Locate the cell with the specified text and output its [x, y] center coordinate. 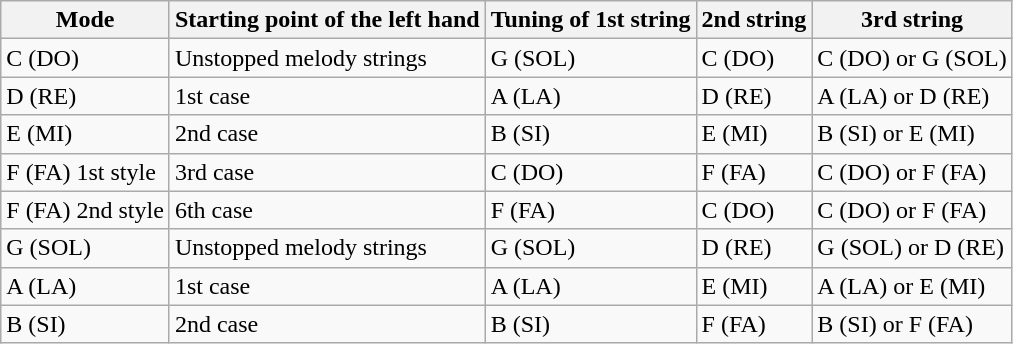
3rd string [912, 20]
C (DO) or G (SOL) [912, 58]
G (SOL) or D (RE) [912, 248]
B (SI) or E (MI) [912, 134]
2nd string [754, 20]
Mode [86, 20]
F (FA) 1st style [86, 172]
F (FA) 2nd style [86, 210]
B (SI) or F (FA) [912, 324]
3rd case [327, 172]
A (LA) or E (MI) [912, 286]
Tuning of 1st string [590, 20]
6th case [327, 210]
A (LA) or D (RE) [912, 96]
Starting point of the left hand [327, 20]
